Pinpoint the cell where the given text exists, returning its (X, Y) midpoint coordinate. 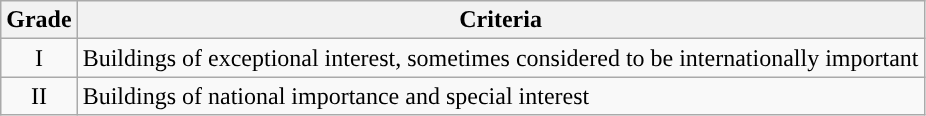
Grade (39, 20)
Criteria (500, 20)
I (39, 58)
Buildings of exceptional interest, sometimes considered to be internationally important (500, 58)
II (39, 96)
Buildings of national importance and special interest (500, 96)
